Provide the [X, Y] coordinate of the cell's center where the given text is located.  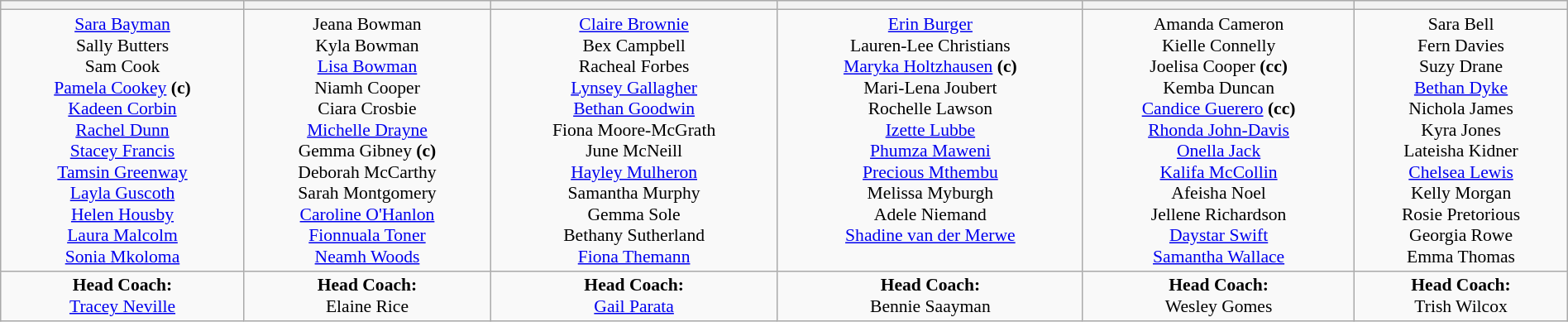
Head Coach:Trish Wilcox [1460, 296]
Head Coach:Elaine Rice [367, 296]
Head Coach:Bennie Saayman [930, 296]
Head Coach:Wesley Gomes [1219, 296]
Sara BellFern DaviesSuzy DraneBethan DykeNichola JamesKyra JonesLateisha KidnerChelsea LewisKelly MorganRosie PretoriousGeorgia RoweEmma Thomas [1460, 140]
Head Coach:Gail Parata [634, 296]
Head Coach:Tracey Neville [122, 296]
